Search for the cell housing the specified text and yield its [X, Y] center coordinate. 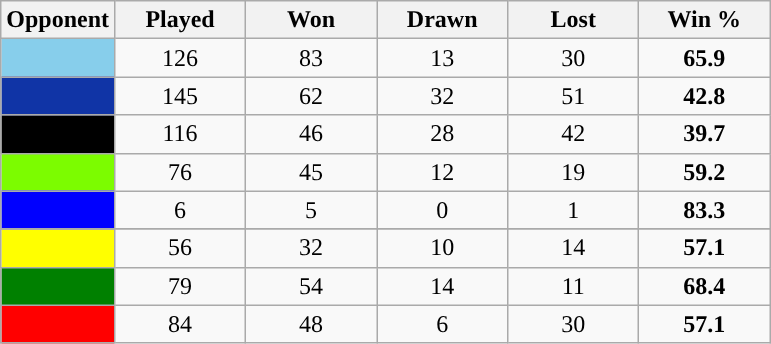
19 [574, 172]
11 [574, 286]
54 [312, 286]
62 [312, 96]
0 [442, 210]
51 [574, 96]
Played [180, 20]
Win % [704, 20]
48 [312, 324]
42 [574, 134]
13 [442, 58]
76 [180, 172]
12 [442, 172]
116 [180, 134]
65.9 [704, 58]
83 [312, 58]
145 [180, 96]
5 [312, 210]
59.2 [704, 172]
10 [442, 248]
126 [180, 58]
46 [312, 134]
1 [574, 210]
45 [312, 172]
39.7 [704, 134]
Drawn [442, 20]
79 [180, 286]
Lost [574, 20]
42.8 [704, 96]
83.3 [704, 210]
84 [180, 324]
28 [442, 134]
56 [180, 248]
Won [312, 20]
68.4 [704, 286]
Opponent [58, 20]
